Extract the [x, y] coordinate from the center of the cell holding the provided text.  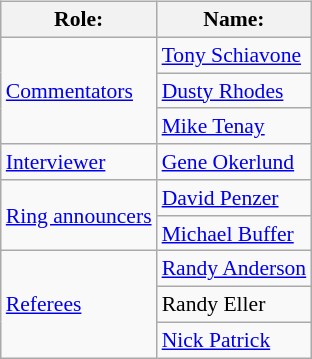
Nick Patrick [234, 340]
Randy Eller [234, 305]
Commentators [79, 90]
Gene Okerlund [234, 162]
David Penzer [234, 198]
Michael Buffer [234, 233]
Dusty Rhodes [234, 91]
Role: [79, 20]
Ring announcers [79, 216]
Tony Schiavone [234, 55]
Randy Anderson [234, 269]
Mike Tenay [234, 126]
Name: [234, 20]
Interviewer [79, 162]
Referees [79, 304]
